Locate the cell with the specified text and output its [X, Y] center coordinate. 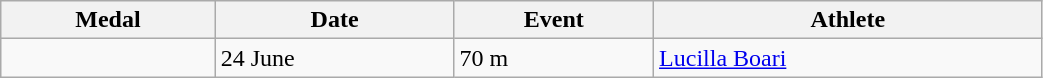
Athlete [848, 20]
Date [334, 20]
70 m [554, 58]
24 June [334, 58]
Medal [108, 20]
Lucilla Boari [848, 58]
Event [554, 20]
